Search for the cell housing the specified text and yield its (X, Y) center coordinate. 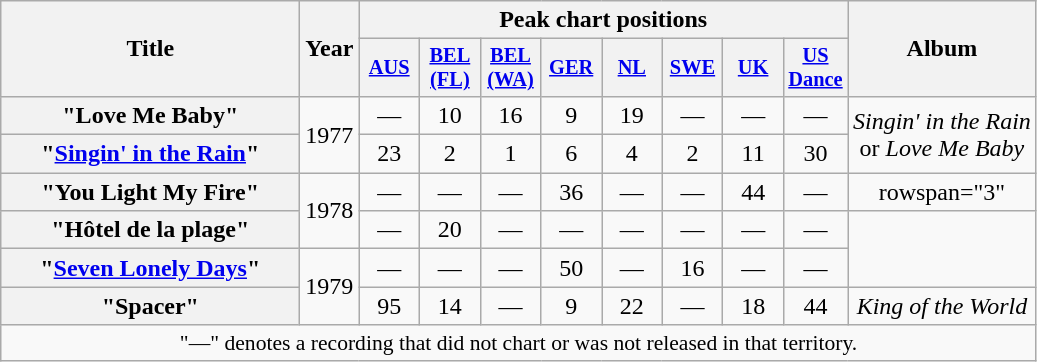
"Spacer" (150, 306)
King of the World (942, 306)
19 (632, 115)
18 (754, 306)
Singin' in the Rainor Love Me Baby (942, 134)
30 (815, 154)
BEL(FL) (450, 68)
"Singin' in the Rain" (150, 154)
95 (390, 306)
AUS (390, 68)
1 (510, 154)
1977 (330, 134)
Year (330, 49)
"Hôtel de la plage" (150, 230)
rowspan="3" (942, 192)
10 (450, 115)
US Dance (815, 68)
14 (450, 306)
6 (572, 154)
Peak chart positions (604, 20)
22 (632, 306)
"Love Me Baby" (150, 115)
11 (754, 154)
36 (572, 192)
SWE (692, 68)
20 (450, 230)
50 (572, 268)
"—" denotes a recording that did not chart or was not released in that territory. (519, 343)
23 (390, 154)
GER (572, 68)
1978 (330, 211)
"You Light My Fire" (150, 192)
NL (632, 68)
UK (754, 68)
BEL(WA) (510, 68)
1979 (330, 287)
"Seven Lonely Days" (150, 268)
Album (942, 49)
Title (150, 49)
4 (632, 154)
